Return the [x, y] coordinate for the center point of the cell that contains the specified text.  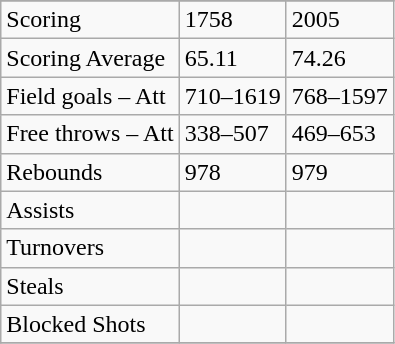
Steals [90, 286]
710–1619 [232, 96]
74.26 [340, 58]
Free throws – Att [90, 134]
Assists [90, 210]
1758 [232, 20]
978 [232, 172]
Scoring [90, 20]
2005 [340, 20]
Rebounds [90, 172]
65.11 [232, 58]
Scoring Average [90, 58]
Blocked Shots [90, 324]
979 [340, 172]
338–507 [232, 134]
Field goals – Att [90, 96]
768–1597 [340, 96]
469–653 [340, 134]
Turnovers [90, 248]
